Detect which cell encompasses the target text, then output its [x, y] center coordinate. 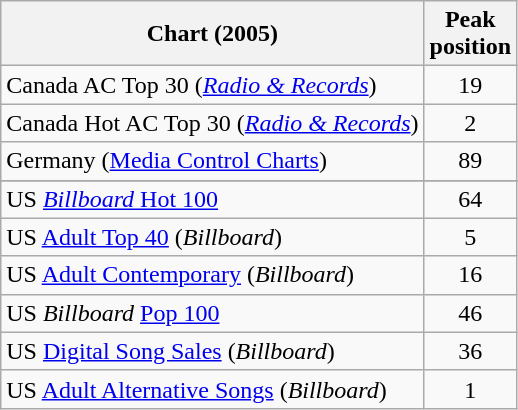
5 [470, 237]
US Adult Contemporary (Billboard) [212, 275]
US Adult Alternative Songs (Billboard) [212, 389]
US Digital Song Sales (Billboard) [212, 351]
US Billboard Hot 100 [212, 199]
Canada AC Top 30 (Radio & Records) [212, 85]
16 [470, 275]
US Billboard Pop 100 [212, 313]
Canada Hot AC Top 30 (Radio & Records) [212, 123]
89 [470, 161]
Chart (2005) [212, 34]
36 [470, 351]
19 [470, 85]
Germany (Media Control Charts) [212, 161]
Peakposition [470, 34]
46 [470, 313]
2 [470, 123]
US Adult Top 40 (Billboard) [212, 237]
1 [470, 389]
64 [470, 199]
